Pinpoint the cell where the given text exists, returning its [X, Y] midpoint coordinate. 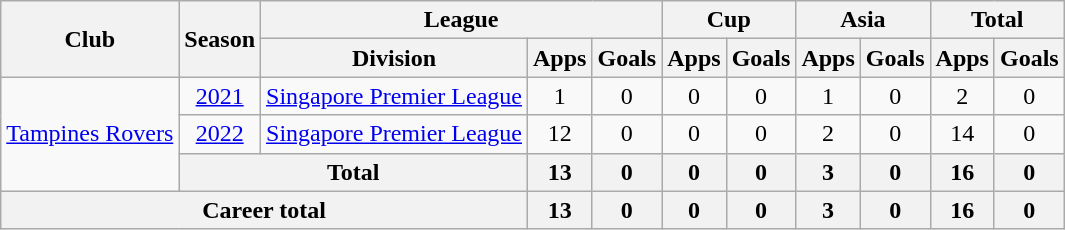
2021 [220, 96]
12 [560, 134]
Tampines Rovers [90, 134]
League [462, 20]
Cup [729, 20]
14 [962, 134]
Club [90, 39]
Season [220, 39]
Career total [264, 210]
Asia [863, 20]
2022 [220, 134]
Division [394, 58]
